Provide the [x, y] coordinate of the cell's center where the given text is located.  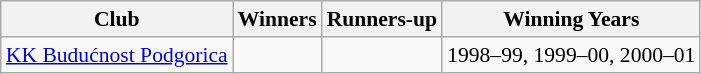
1998–99, 1999–00, 2000–01 [571, 55]
Runners-up [382, 19]
Club [117, 19]
Winning Years [571, 19]
Winners [278, 19]
KK Budućnost Podgorica [117, 55]
